Detect which cell encompasses the target text, then output its [X, Y] center coordinate. 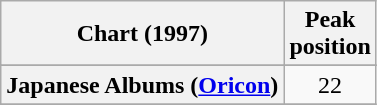
Japanese Albums (Oricon) [142, 85]
Peakposition [330, 34]
Chart (1997) [142, 34]
22 [330, 85]
